Determine the [X, Y] coordinate at the center of the cell enclosing the given text.  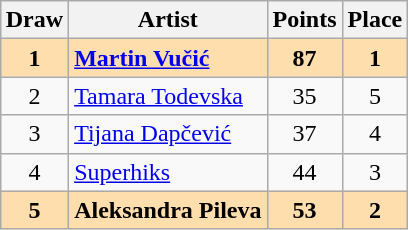
Martin Vučić [168, 58]
Aleksandra Pileva [168, 210]
37 [304, 134]
Tamara Todevska [168, 96]
Tijana Dapčević [168, 134]
Superhiks [168, 172]
Place [375, 20]
Draw [34, 20]
53 [304, 210]
Artist [168, 20]
Points [304, 20]
35 [304, 96]
87 [304, 58]
44 [304, 172]
